Determine the [X, Y] coordinate at the center of the cell enclosing the given text.  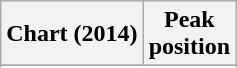
Chart (2014) [72, 34]
Peakposition [189, 34]
